Pinpoint the cell where the given text exists, returning its [x, y] midpoint coordinate. 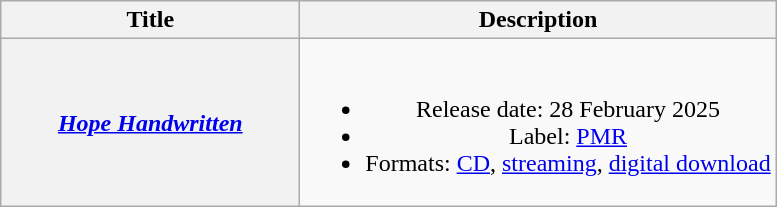
Hope Handwritten [150, 122]
Title [150, 20]
Description [538, 20]
Release date: 28 February 2025Label: PMRFormats: CD, streaming, digital download [538, 122]
